Search for the cell housing the specified text and yield its (X, Y) center coordinate. 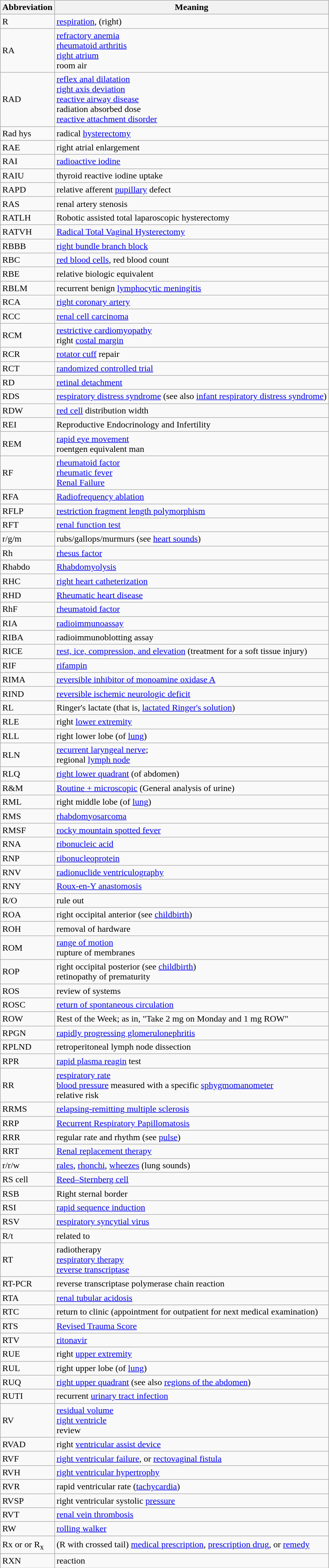
right middle lobe (of lung) (191, 802)
red blood cells, red blood count (191, 260)
right ventricular failure, or rectovaginal fistula (191, 1458)
right occipital anterior (see childbirth) (191, 914)
removal of hardware (191, 928)
renal vein thrombosis (191, 1515)
red cell distribution width (191, 410)
radiotherapy respiratory therapy reverse transcriptase (191, 1260)
Radical Total Vaginal Hysterectomy (191, 232)
ritonavir (191, 1340)
ribonucleoprotein (191, 858)
right ventricular systolic pressure (191, 1500)
RDS (27, 396)
RhF (27, 609)
RNY (27, 886)
rifampin (191, 665)
renal function test (191, 525)
RIMA (27, 679)
right atrial enlargement (191, 147)
Rx or or Rx (27, 1545)
randomized controlled trial (191, 368)
ribonucleic acid (191, 844)
Rhabdo (27, 567)
RRMS (27, 1109)
RRR (27, 1137)
Rhabdomyolysis (191, 567)
R (27, 21)
RPLND (27, 1047)
recurrent benign lymphocytic meningitis (191, 288)
RNA (27, 844)
reflex anal dilatation right axis deviation reactive airway disease radiation absorbed dose reactive attachment disorder (191, 99)
rapidly progressing glomerulonephritis (191, 1033)
RIA (27, 623)
reverse transcriptase polymerase chain reaction (191, 1284)
RCT (27, 368)
renal cell carcinoma (191, 316)
RCR (27, 354)
Recurrent Respiratory Papillomatosis (191, 1123)
RLN (27, 755)
r/g/m (27, 539)
Renal replacement therapy (191, 1151)
refractory anemia rheumatoid arthritis right atrium room air (191, 50)
RAPD (27, 190)
Abbreviation (27, 7)
RAS (27, 204)
reversible ischemic neurologic deficit (191, 693)
rales, rhonchi, wheezes (lung sounds) (191, 1165)
right heart catheterization (191, 581)
RBLM (27, 288)
rapid plasma reagin test (191, 1061)
right lower quadrant (of abdomen) (191, 774)
RVT (27, 1515)
RPGN (27, 1033)
RFA (27, 497)
right bundle branch block (191, 246)
right ventricular hypertrophy (191, 1472)
RSI (27, 1207)
RATLH (27, 218)
RRP (27, 1123)
RL (27, 708)
Meaning (191, 7)
RVH (27, 1472)
Robotic assisted total laparoscopic hysterectomy (191, 218)
RCM (27, 335)
REM (27, 443)
right lower extremity (191, 722)
respiration, (right) (191, 21)
rest, ice, compression, and elevation (treatment for a soft tissue injury) (191, 651)
RIBA (27, 637)
rolling walker (191, 1529)
Roux-en-Y anastomosis (191, 886)
right upper quadrant (see also regions of the abdomen) (191, 1382)
Rad hys (27, 133)
Reproductive Endocrinology and Infertility (191, 425)
thyroid reactive iodine uptake (191, 175)
recurrent urinary tract infection (191, 1396)
residual volume right ventriclereview (191, 1420)
right occipital posterior (see childbirth) retinopathy of prematurity (191, 972)
RF (27, 473)
renal tubular acidosis (191, 1298)
respiratory rate blood pressure measured with a specific sphygmomanometer relative risk (191, 1085)
radical hysterectomy (191, 133)
RICE (27, 651)
RFLP (27, 511)
RHC (27, 581)
recurrent laryngeal nerve; regional lymph node (191, 755)
right upper extremity (191, 1354)
return of spontaneous circulation (191, 1005)
RVR (27, 1486)
restrictive cardiomyopathy right costal margin (191, 335)
radioactive iodine (191, 161)
RML (27, 802)
RUL (27, 1368)
R/t (27, 1236)
R&M (27, 788)
RUE (27, 1354)
rheumatoid factor (191, 609)
Rh (27, 553)
RPR (27, 1061)
reversible inhibitor of monoamine oxidase A (191, 679)
ROA (27, 914)
RXN (27, 1561)
restriction fragment length polymorphism (191, 511)
Revised Trauma Score (191, 1326)
RTS (27, 1326)
retinal detachment (191, 382)
RLE (27, 722)
RW (27, 1529)
RFT (27, 525)
reaction (191, 1561)
r/r/w (27, 1165)
REI (27, 425)
RSB (27, 1193)
return to clinic (appointment for outpatient for next medical examination) (191, 1312)
relative afferent pupillary defect (191, 190)
RV (27, 1420)
RSV (27, 1221)
respiratory distress syndrome (see also infant respiratory distress syndrome) (191, 396)
related to (191, 1236)
RS cell (27, 1179)
rule out (191, 900)
RTC (27, 1312)
RAIU (27, 175)
RUTI (27, 1396)
RTA (27, 1298)
RLQ (27, 774)
right upper lobe (of lung) (191, 1368)
right lower lobe (of lung) (191, 736)
RNV (27, 872)
RUQ (27, 1382)
RIND (27, 693)
rheumatoid factor rheumatic fever Renal Failure (191, 473)
RBBB (27, 246)
RAI (27, 161)
right coronary artery (191, 302)
rubs/gallops/murmurs (see heart sounds) (191, 539)
ROS (27, 991)
radioimmunoblotting assay (191, 637)
RT (27, 1260)
regular rate and rhythm (see pulse) (191, 1137)
review of systems (191, 991)
ROM (27, 947)
respiratory syncytial virus (191, 1221)
Ringer's lactate (that is, lactated Ringer's solution) (191, 708)
rhesus factor (191, 553)
Rheumatic heart disease (191, 595)
ROW (27, 1019)
radioimmunoassay (191, 623)
rhabdomyosarcoma (191, 816)
rapid ventricular rate (tachycardia) (191, 1486)
Radiofrequency ablation (191, 497)
radionuclide ventriculography (191, 872)
RT-PCR (27, 1284)
renal artery stenosis (191, 204)
RCC (27, 316)
rapid eye movement roentgen equivalent man (191, 443)
relative biologic equivalent (191, 274)
R/O (27, 900)
Right sternal border (191, 1193)
ROP (27, 972)
RNP (27, 858)
RBC (27, 260)
range of motion rupture of membranes (191, 947)
RAE (27, 147)
Reed–Sternberg cell (191, 1179)
RTV (27, 1340)
RCA (27, 302)
RMSF (27, 830)
retroperitoneal lymph node dissection (191, 1047)
RLL (27, 736)
rotator cuff repair (191, 354)
RDW (27, 410)
RHD (27, 595)
rocky mountain spotted fever (191, 830)
RVSP (27, 1500)
RVAD (27, 1444)
RRT (27, 1151)
RR (27, 1085)
RIF (27, 665)
relapsing-remitting multiple sclerosis (191, 1109)
RBE (27, 274)
RVF (27, 1458)
right ventricular assist device (191, 1444)
rapid sequence induction (191, 1207)
RD (27, 382)
Routine + microscopic (General analysis of urine) (191, 788)
(R with crossed tail) medical prescription, prescription drug, or remedy (191, 1545)
ROH (27, 928)
RAD (27, 99)
RATVH (27, 232)
ROSC (27, 1005)
RA (27, 50)
RMS (27, 816)
Rest of the Week; as in, "Take 2 mg on Monday and 1 mg ROW" (191, 1019)
